From the cell containing the given text, extract its center point as [X, Y] coordinate. 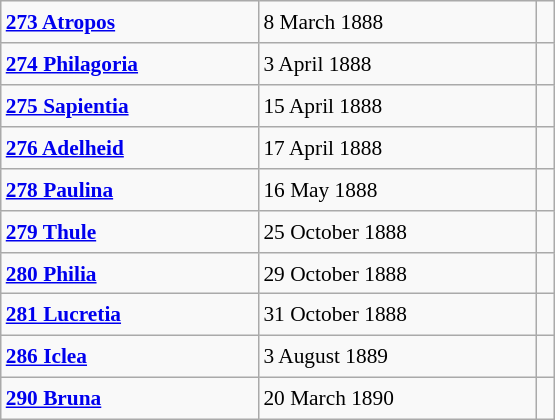
276 Adelheid [130, 148]
16 May 1888 [397, 189]
290 Bruna [130, 399]
278 Paulina [130, 189]
280 Philia [130, 273]
31 October 1888 [397, 315]
274 Philagoria [130, 64]
279 Thule [130, 231]
3 August 1889 [397, 357]
17 April 1888 [397, 148]
3 April 1888 [397, 64]
15 April 1888 [397, 106]
20 March 1890 [397, 399]
25 October 1888 [397, 231]
8 March 1888 [397, 22]
273 Atropos [130, 22]
29 October 1888 [397, 273]
281 Lucretia [130, 315]
275 Sapientia [130, 106]
286 Iclea [130, 357]
